For the text-containing cell, return its midpoint in [X, Y] coordinate format. 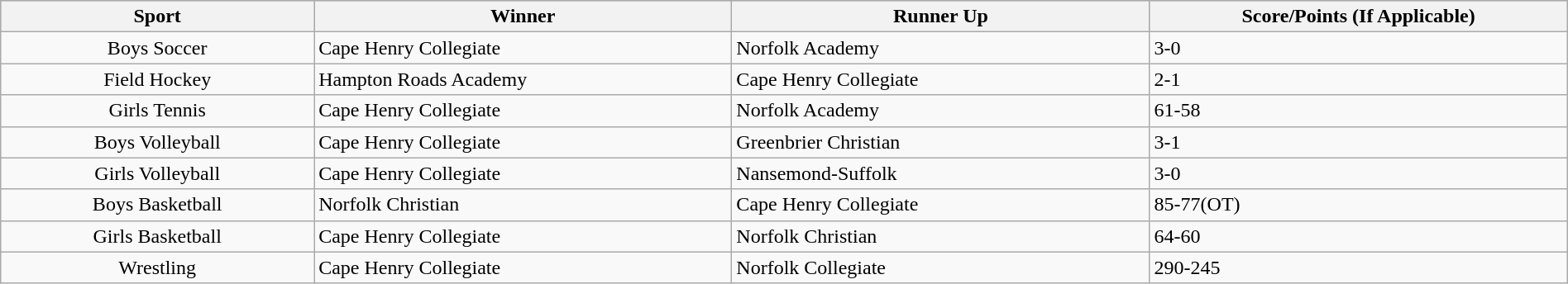
Nansemond-Suffolk [941, 173]
Sport [157, 17]
Runner Up [941, 17]
3-1 [1358, 142]
Winner [523, 17]
61-58 [1358, 111]
Hampton Roads Academy [523, 79]
64-60 [1358, 236]
Boys Soccer [157, 48]
Boys Basketball [157, 205]
Wrestling [157, 267]
290-245 [1358, 267]
85-77(OT) [1358, 205]
Boys Volleyball [157, 142]
2-1 [1358, 79]
Field Hockey [157, 79]
Norfolk Collegiate [941, 267]
Girls Tennis [157, 111]
Girls Volleyball [157, 173]
Greenbrier Christian [941, 142]
Score/Points (If Applicable) [1358, 17]
Girls Basketball [157, 236]
